Output the (X, Y) coordinate of the center of the cell containing the given text.  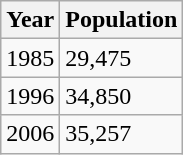
Year (30, 20)
1996 (30, 96)
Population (122, 20)
1985 (30, 58)
29,475 (122, 58)
34,850 (122, 96)
35,257 (122, 134)
2006 (30, 134)
